Extract the [X, Y] coordinate from the center of the cell holding the provided text.  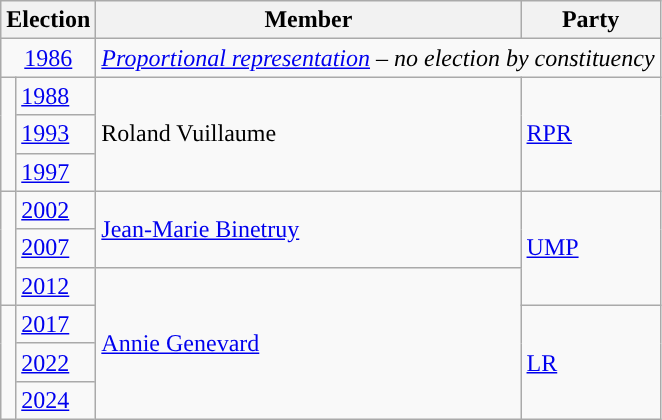
2022 [56, 362]
2012 [56, 286]
RPR [590, 134]
Proportional representation – no election by constituency [378, 58]
2024 [56, 400]
UMP [590, 248]
Roland Vuillaume [308, 134]
Election [48, 20]
2002 [56, 210]
Member [308, 20]
LR [590, 362]
1986 [48, 58]
Annie Genevard [308, 343]
2007 [56, 248]
Party [590, 20]
1993 [56, 134]
1988 [56, 96]
1997 [56, 172]
2017 [56, 324]
Jean-Marie Binetruy [308, 229]
